For the text-containing cell, return its midpoint in (x, y) coordinate format. 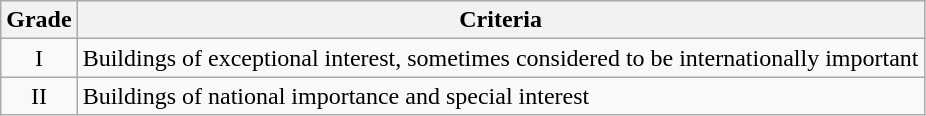
I (39, 58)
Criteria (500, 20)
Grade (39, 20)
Buildings of exceptional interest, sometimes considered to be internationally important (500, 58)
II (39, 96)
Buildings of national importance and special interest (500, 96)
